Capture the cell that displays the provided text and extract its [x, y] central coordinate. 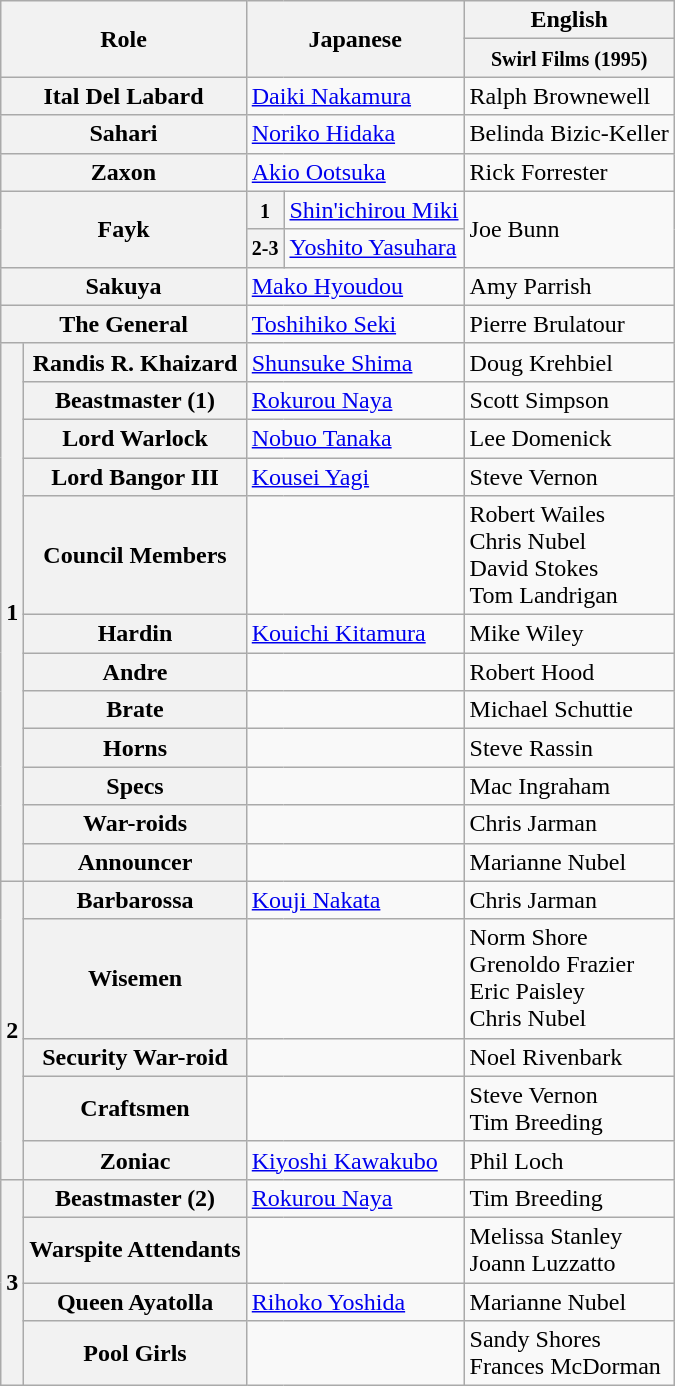
Daiki Nakamura [355, 96]
Kouichi Kitamura [355, 634]
Steve VernonTim Breeding [569, 1108]
Queen Ayatolla [135, 1301]
Fayk [124, 229]
Rick Forrester [569, 172]
Sakuya [124, 286]
Zaxon [124, 172]
3 [12, 1282]
Kousei Yagi [355, 477]
War-roids [135, 824]
Noel Rivenbark [569, 1057]
Noriko Hidaka [355, 134]
Robert WailesChris NubelDavid StokesTom Landrigan [569, 556]
Steve Rassin [569, 748]
Toshihiko Seki [355, 324]
Ital Del Labard [124, 96]
The General [124, 324]
Sandy ShoresFrances McDorman [569, 1354]
Rihoko Yoshida [355, 1301]
Barbarossa [135, 900]
Ralph Brownewell [569, 96]
Council Members [135, 556]
Pool Girls [135, 1354]
Andre [135, 672]
Security War-roid [135, 1057]
Mike Wiley [569, 634]
Role [124, 39]
Japanese [355, 39]
Shin'ichirou Miki [374, 210]
Belinda Bizic-Keller [569, 134]
Lord Warlock [135, 438]
Kiyoshi Kawakubo [355, 1160]
Specs [135, 786]
Mac Ingraham [569, 786]
2-3 [265, 248]
Akio Ootsuka [355, 172]
Shunsuke Shima [355, 362]
Robert Hood [569, 672]
Beastmaster (1) [135, 400]
Sahari [124, 134]
Michael Schuttie [569, 710]
Kouji Nakata [355, 900]
Doug Krehbiel [569, 362]
Wisemen [135, 978]
English [569, 20]
Brate [135, 710]
Norm ShoreGrenoldo FrazierEric PaisleyChris Nubel [569, 978]
Announcer [135, 862]
Amy Parrish [569, 286]
Tim Breeding [569, 1198]
Swirl Films (1995) [569, 58]
Randis R. Khaizard [135, 362]
Phil Loch [569, 1160]
Hardin [135, 634]
Horns [135, 748]
Joe Bunn [569, 229]
Lee Domenick [569, 438]
Pierre Brulatour [569, 324]
Melissa StanleyJoann Luzzatto [569, 1250]
Steve Vernon [569, 477]
Nobuo Tanaka [355, 438]
Scott Simpson [569, 400]
Craftsmen [135, 1108]
2 [12, 1030]
Mako Hyoudou [355, 286]
Warspite Attendants [135, 1250]
Zoniac [135, 1160]
Yoshito Yasuhara [374, 248]
Beastmaster (2) [135, 1198]
Lord Bangor III [135, 477]
